Determine the (X, Y) coordinate at the center of the cell enclosing the given text.  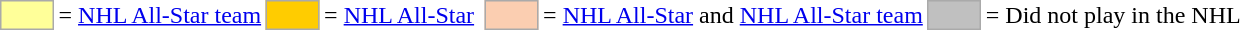
= NHL All-Star and NHL All-Star team (734, 15)
= NHL All-Star team (160, 15)
= NHL All-Star (400, 15)
